Return the (X, Y) coordinate for the center point of the cell that contains the specified text.  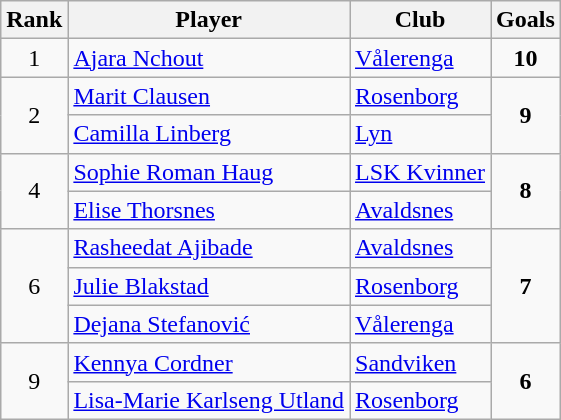
Elise Thorsnes (209, 210)
Club (420, 20)
LSK Kvinner (420, 172)
Lisa-Marie Karlseng Utland (209, 400)
2 (34, 115)
Rank (34, 20)
1 (34, 58)
Rasheedat Ajibade (209, 248)
Marit Clausen (209, 96)
Dejana Stefanović (209, 324)
Camilla Linberg (209, 134)
7 (526, 286)
Kennya Cordner (209, 362)
Julie Blakstad (209, 286)
Sophie Roman Haug (209, 172)
4 (34, 191)
Player (209, 20)
10 (526, 58)
Ajara Nchout (209, 58)
Goals (526, 20)
8 (526, 191)
Lyn (420, 134)
Sandviken (420, 362)
